Determine the (x, y) coordinate at the center of the cell enclosing the given text.  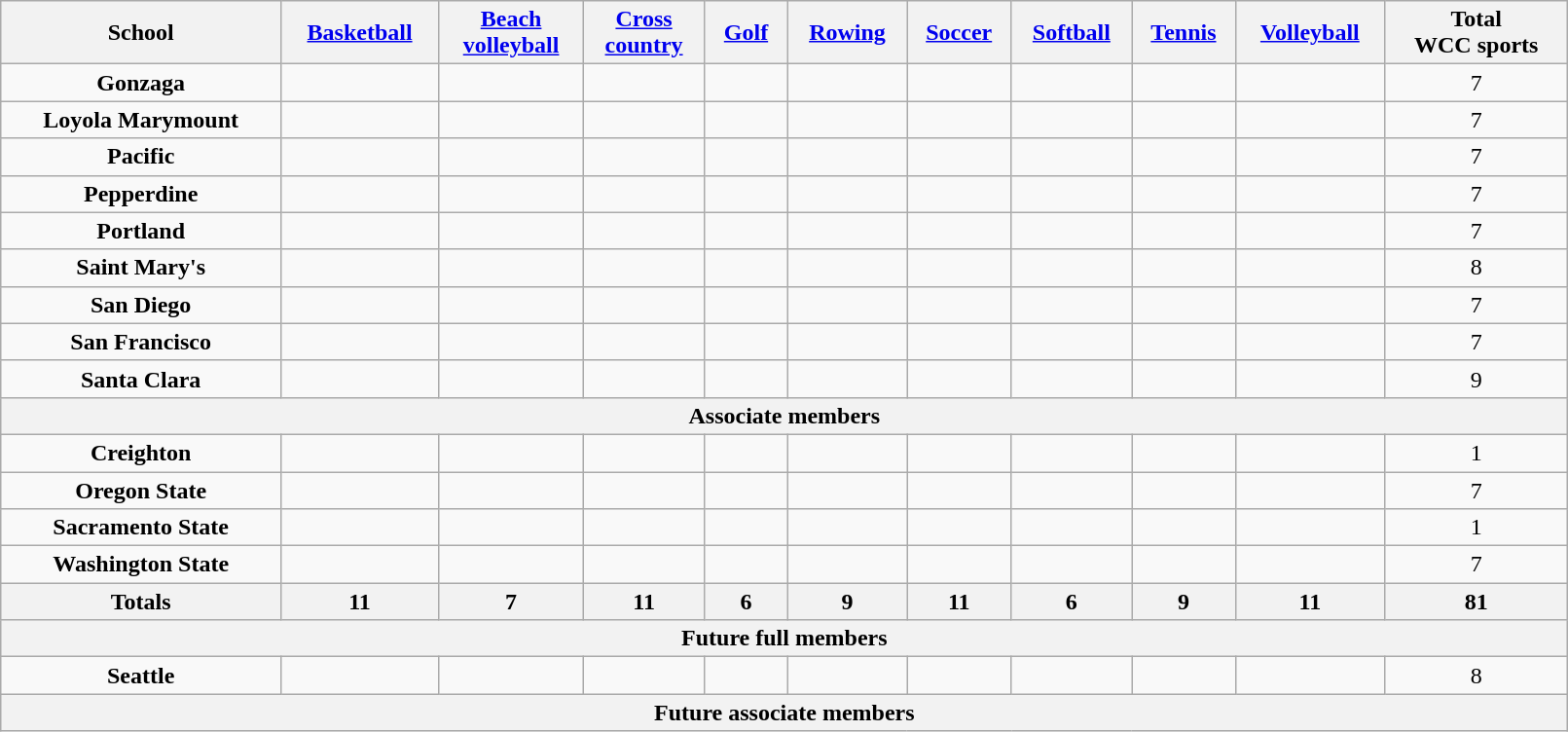
Creighton (141, 453)
San Francisco (141, 342)
Future full members (784, 639)
Basketball (360, 33)
Seattle (141, 676)
Gonzaga (141, 83)
Washington State (141, 565)
Cross country (644, 33)
Beachvolleyball (510, 33)
Associate members (784, 416)
TotalWCC sports (1477, 33)
Pacific (141, 157)
San Diego (141, 305)
Santa Clara (141, 379)
Oregon State (141, 490)
Sacramento State (141, 528)
Portland (141, 231)
Totals (141, 602)
Saint Mary's (141, 268)
Tennis (1184, 33)
Future associate members (784, 713)
Soccer (960, 33)
Pepperdine (141, 194)
Golf (746, 33)
Rowing (848, 33)
Volleyball (1310, 33)
Softball (1072, 33)
School (141, 33)
Loyola Marymount (141, 120)
81 (1477, 602)
